Pinpoint the cell where the given text exists, returning its [X, Y] midpoint coordinate. 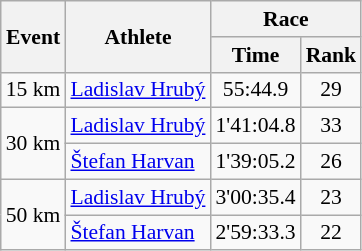
50 km [34, 214]
Time [255, 55]
Athlete [138, 36]
Event [34, 36]
23 [332, 197]
15 km [34, 90]
3'00:35.4 [255, 197]
Rank [332, 55]
55:44.9 [255, 90]
22 [332, 233]
1'39:05.2 [255, 162]
30 km [34, 144]
33 [332, 126]
29 [332, 90]
2'59:33.3 [255, 233]
26 [332, 162]
1'41:04.8 [255, 126]
Race [286, 19]
